Search for the cell housing the specified text and yield its (x, y) center coordinate. 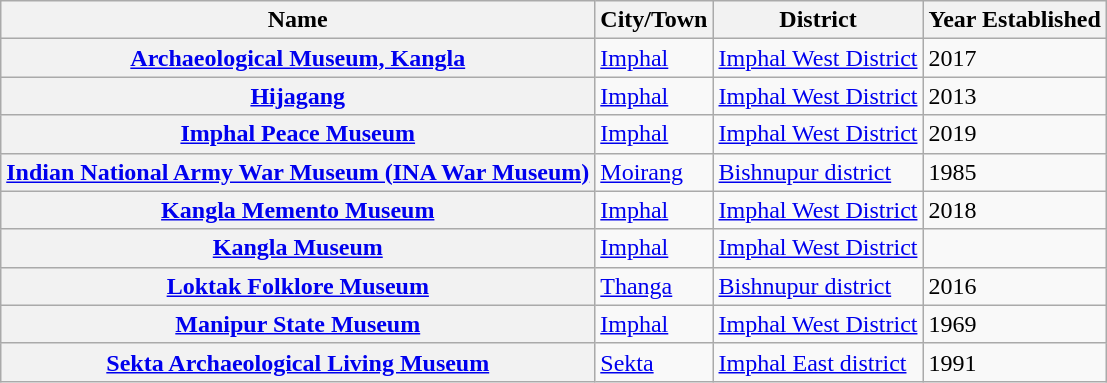
2018 (1014, 210)
Sekta (654, 362)
1985 (1014, 172)
Archaeological Museum, Kangla (298, 58)
Hijagang (298, 96)
District (818, 20)
Name (298, 20)
City/Town (654, 20)
Manipur State Museum (298, 324)
Sekta Archaeological Living Museum (298, 362)
2013 (1014, 96)
Imphal Peace Museum (298, 134)
2017 (1014, 58)
Moirang (654, 172)
Indian National Army War Museum (INA War Museum) (298, 172)
Loktak Folklore Museum (298, 286)
Year Established (1014, 20)
Thanga (654, 286)
2019 (1014, 134)
1991 (1014, 362)
Kangla Memento Museum (298, 210)
Kangla Museum (298, 248)
2016 (1014, 286)
1969 (1014, 324)
Imphal East district (818, 362)
